Extract the (x, y) coordinate from the center of the cell holding the provided text.  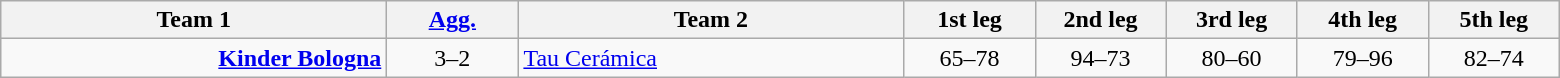
4th leg (1362, 20)
3rd leg (1232, 20)
Team 1 (194, 20)
79–96 (1362, 58)
2nd leg (1100, 20)
1st leg (970, 20)
65–78 (970, 58)
Tau Cerámica (711, 58)
94–73 (1100, 58)
3–2 (452, 58)
Team 2 (711, 20)
82–74 (1494, 58)
Kinder Bologna (194, 58)
5th leg (1494, 20)
Agg. (452, 20)
80–60 (1232, 58)
